Search for the cell housing the specified text and yield its [X, Y] center coordinate. 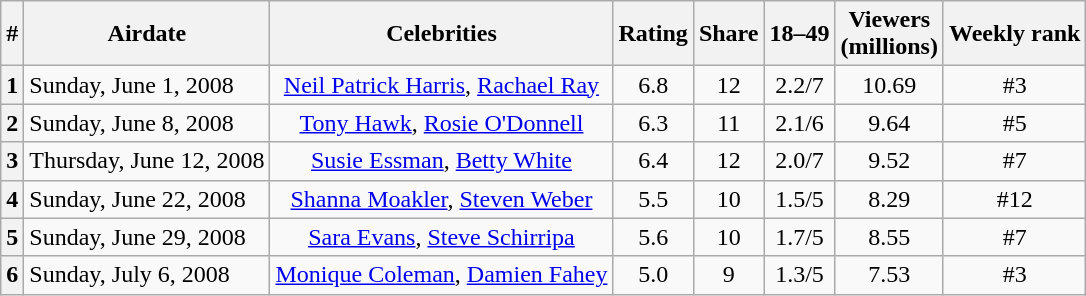
Celebrities [442, 34]
Viewers(millions) [889, 34]
2 [12, 123]
2.1/6 [800, 123]
3 [12, 161]
6.4 [653, 161]
# [12, 34]
Share [728, 34]
6.3 [653, 123]
4 [12, 199]
Sara Evans, Steve Schirripa [442, 237]
Weekly rank [1014, 34]
Monique Coleman, Damien Fahey [442, 275]
Neil Patrick Harris, Rachael Ray [442, 85]
Rating [653, 34]
2.2/7 [800, 85]
8.29 [889, 199]
9.52 [889, 161]
10.69 [889, 85]
6 [12, 275]
Sunday, July 6, 2008 [147, 275]
18–49 [800, 34]
Sunday, June 22, 2008 [147, 199]
Tony Hawk, Rosie O'Donnell [442, 123]
8.55 [889, 237]
6.8 [653, 85]
5 [12, 237]
7.53 [889, 275]
Susie Essman, Betty White [442, 161]
Sunday, June 8, 2008 [147, 123]
5.5 [653, 199]
#12 [1014, 199]
1 [12, 85]
Sunday, June 1, 2008 [147, 85]
2.0/7 [800, 161]
1.7/5 [800, 237]
Sunday, June 29, 2008 [147, 237]
11 [728, 123]
Thursday, June 12, 2008 [147, 161]
5.6 [653, 237]
Airdate [147, 34]
Shanna Moakler, Steven Weber [442, 199]
5.0 [653, 275]
9 [728, 275]
9.64 [889, 123]
1.5/5 [800, 199]
#5 [1014, 123]
1.3/5 [800, 275]
